Find where the given text appears and provide that cell's center as [x, y] coordinate. 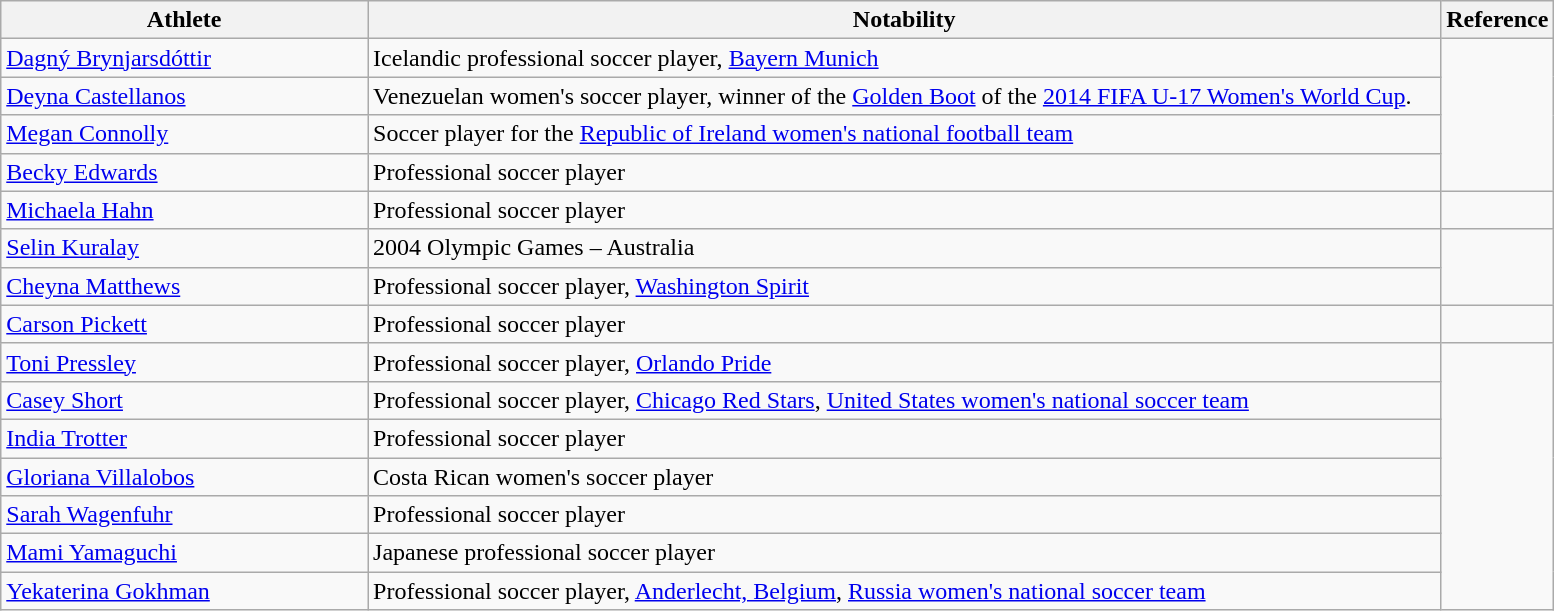
Cheyna Matthews [184, 286]
Michaela Hahn [184, 210]
Casey Short [184, 400]
Japanese professional soccer player [904, 553]
Athlete [184, 20]
Reference [1498, 20]
Dagný Brynjarsdóttir [184, 58]
Yekaterina Gokhman [184, 591]
Professional soccer player, Washington Spirit [904, 286]
Professional soccer player, Chicago Red Stars, United States women's national soccer team [904, 400]
Professional soccer player, Anderlecht, Belgium, Russia women's national soccer team [904, 591]
Deyna Castellanos [184, 96]
Venezuelan women's soccer player, winner of the Golden Boot of the 2014 FIFA U-17 Women's World Cup. [904, 96]
Becky Edwards [184, 172]
Professional soccer player, Orlando Pride [904, 362]
Icelandic professional soccer player, Bayern Munich [904, 58]
Mami Yamaguchi [184, 553]
Notability [904, 20]
Carson Pickett [184, 324]
Selin Kuralay [184, 248]
Costa Rican women's soccer player [904, 477]
Gloriana Villalobos [184, 477]
Megan Connolly [184, 134]
Toni Pressley [184, 362]
Soccer player for the Republic of Ireland women's national football team [904, 134]
2004 Olympic Games – Australia [904, 248]
Sarah Wagenfuhr [184, 515]
India Trotter [184, 438]
